Search for the cell housing the specified text and yield its (X, Y) center coordinate. 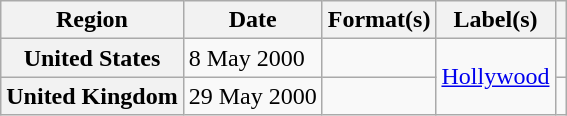
United States (92, 58)
Region (92, 20)
Format(s) (379, 20)
Label(s) (496, 20)
Date (252, 20)
United Kingdom (92, 96)
29 May 2000 (252, 96)
8 May 2000 (252, 58)
Hollywood (496, 77)
